From the cell containing the given text, extract its center point as [x, y] coordinate. 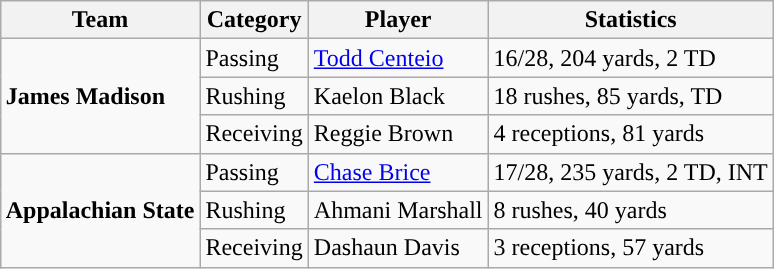
17/28, 235 yards, 2 TD, INT [630, 172]
James Madison [100, 96]
Ahmani Marshall [398, 210]
3 receptions, 57 yards [630, 248]
Reggie Brown [398, 134]
Statistics [630, 20]
Kaelon Black [398, 96]
Todd Centeio [398, 58]
Dashaun Davis [398, 248]
Category [254, 20]
Chase Brice [398, 172]
8 rushes, 40 yards [630, 210]
Player [398, 20]
4 receptions, 81 yards [630, 134]
18 rushes, 85 yards, TD [630, 96]
16/28, 204 yards, 2 TD [630, 58]
Team [100, 20]
Appalachian State [100, 210]
